Return (X, Y) of the center of cell containing provided text 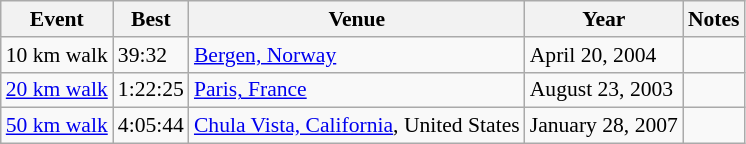
Paris, France (357, 90)
Chula Vista, California, United States (357, 126)
50 km walk (57, 126)
January 28, 2007 (604, 126)
39:32 (151, 55)
Notes (714, 19)
Best (151, 19)
Venue (357, 19)
Bergen, Norway (357, 55)
20 km walk (57, 90)
10 km walk (57, 55)
Year (604, 19)
4:05:44 (151, 126)
1:22:25 (151, 90)
April 20, 2004 (604, 55)
Event (57, 19)
August 23, 2003 (604, 90)
